Extract the [x, y] coordinate from the center of the cell holding the provided text.  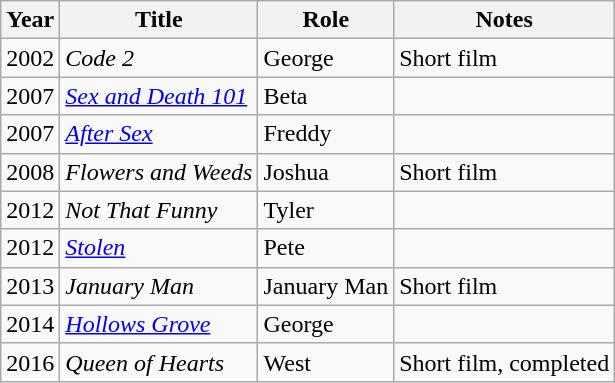
Not That Funny [159, 210]
Sex and Death 101 [159, 96]
Pete [326, 248]
Queen of Hearts [159, 362]
Tyler [326, 210]
Short film, completed [504, 362]
2014 [30, 324]
2002 [30, 58]
Notes [504, 20]
Joshua [326, 172]
2013 [30, 286]
Year [30, 20]
Code 2 [159, 58]
Flowers and Weeds [159, 172]
Beta [326, 96]
2016 [30, 362]
Freddy [326, 134]
2008 [30, 172]
Title [159, 20]
After Sex [159, 134]
Stolen [159, 248]
West [326, 362]
Hollows Grove [159, 324]
Role [326, 20]
